Output the [X, Y] coordinate of the center of the cell containing the given text.  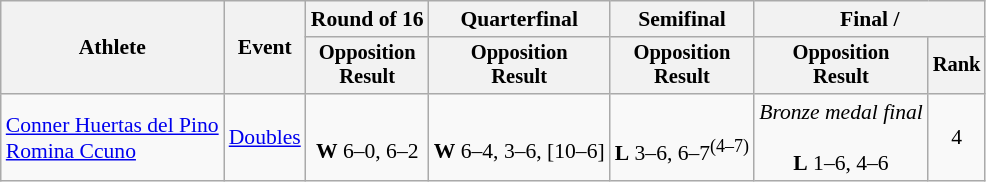
W 6–0, 6–2 [368, 138]
L 3–6, 6–7(4–7) [682, 138]
4 [957, 138]
Final / [870, 19]
W 6–4, 3–6, [10–6] [520, 138]
Athlete [112, 48]
Rank [957, 66]
Event [265, 48]
Conner Huertas del PinoRomina Ccuno [112, 138]
Doubles [265, 138]
Bronze medal finalL 1–6, 4–6 [841, 138]
Round of 16 [368, 19]
Quarterfinal [520, 19]
Semifinal [682, 19]
